Return [X, Y] of the center of cell containing provided text 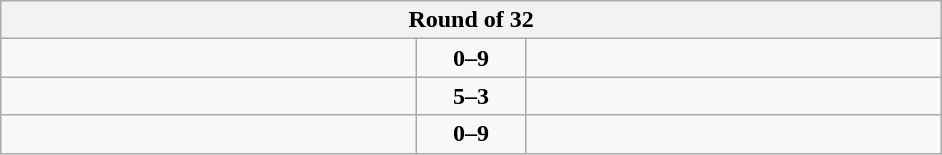
Round of 32 [472, 20]
5–3 [472, 96]
